From the cell containing the given text, extract its center point as [x, y] coordinate. 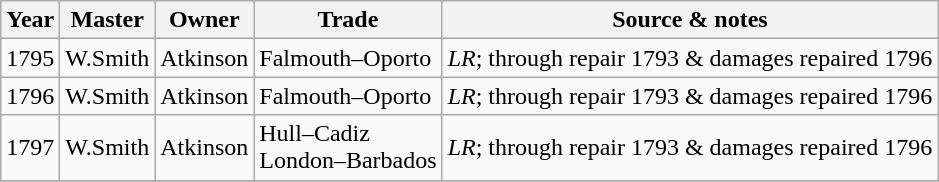
Year [30, 20]
Source & notes [690, 20]
1795 [30, 58]
Owner [204, 20]
1796 [30, 96]
1797 [30, 148]
Trade [348, 20]
Hull–CadizLondon–Barbados [348, 148]
Master [108, 20]
